Provide the (x, y) coordinate of the cell's center where the given text is located.  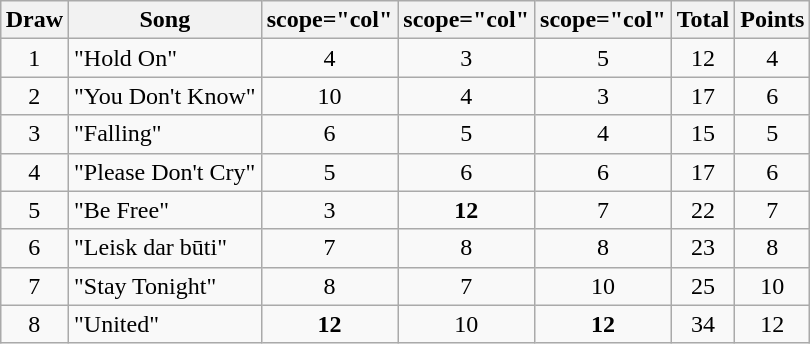
22 (703, 210)
"United" (166, 324)
1 (34, 58)
25 (703, 286)
Points (772, 20)
Total (703, 20)
2 (34, 96)
"Leisk dar būti" (166, 248)
"You Don't Know" (166, 96)
"Be Free" (166, 210)
Song (166, 20)
23 (703, 248)
15 (703, 134)
"Stay Tonight" (166, 286)
Draw (34, 20)
"Please Don't Cry" (166, 172)
34 (703, 324)
"Hold On" (166, 58)
"Falling" (166, 134)
